Capture the cell that displays the provided text and extract its [X, Y] central coordinate. 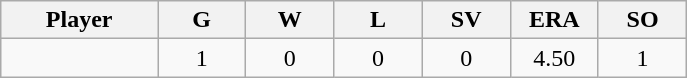
SO [642, 20]
W [290, 20]
SV [466, 20]
ERA [554, 20]
4.50 [554, 58]
G [202, 20]
L [378, 20]
Player [80, 20]
